Identify which cell holds the provided text, then report its [x, y] central coordinate. 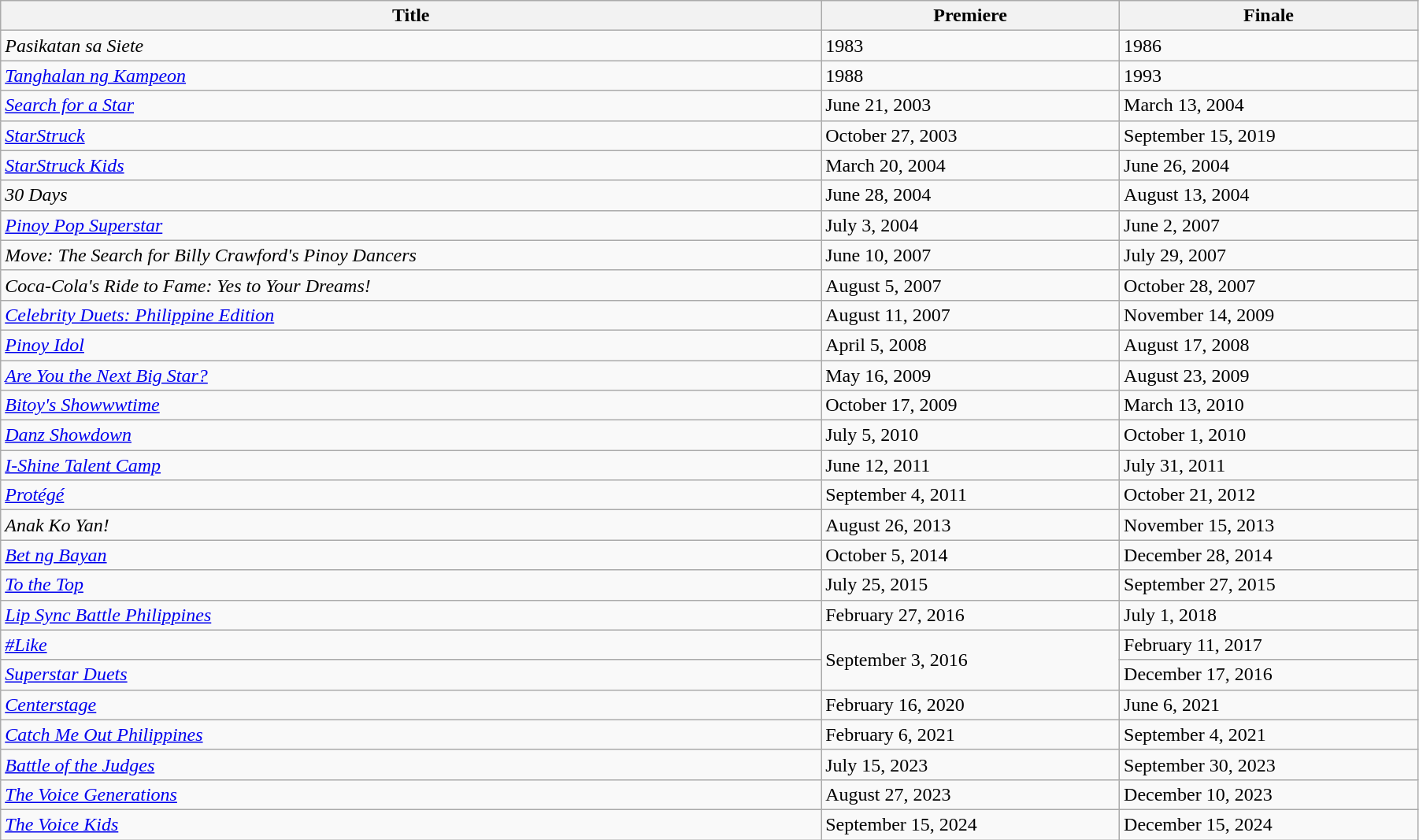
30 Days [411, 195]
September 15, 2024 [970, 824]
August 5, 2007 [970, 285]
Anak Ko Yan! [411, 525]
Celebrity Duets: Philippine Edition [411, 315]
March 20, 2004 [970, 165]
Pinoy Pop Superstar [411, 225]
1986 [1269, 46]
August 17, 2008 [1269, 345]
Tanghalan ng Kampeon [411, 76]
October 1, 2010 [1269, 435]
September 27, 2015 [1269, 585]
Move: The Search for Billy Crawford's Pinoy Dancers [411, 255]
August 11, 2007 [970, 315]
Premiere [970, 16]
December 28, 2014 [1269, 555]
September 30, 2023 [1269, 764]
May 16, 2009 [970, 376]
September 3, 2016 [970, 660]
Battle of the Judges [411, 764]
1988 [970, 76]
August 26, 2013 [970, 525]
June 10, 2007 [970, 255]
February 11, 2017 [1269, 645]
November 15, 2013 [1269, 525]
October 28, 2007 [1269, 285]
October 17, 2009 [970, 405]
StarStruck [411, 135]
September 15, 2019 [1269, 135]
April 5, 2008 [970, 345]
Superstar Duets [411, 675]
June 21, 2003 [970, 105]
Bitoy's Showwwtime [411, 405]
Lip Sync Battle Philippines [411, 615]
July 5, 2010 [970, 435]
August 13, 2004 [1269, 195]
#Like [411, 645]
Title [411, 16]
Pinoy Idol [411, 345]
September 4, 2021 [1269, 735]
Centerstage [411, 705]
June 26, 2004 [1269, 165]
Search for a Star [411, 105]
Finale [1269, 16]
July 3, 2004 [970, 225]
I-Shine Talent Camp [411, 465]
October 21, 2012 [1269, 495]
December 17, 2016 [1269, 675]
Coca-Cola's Ride to Fame: Yes to Your Dreams! [411, 285]
March 13, 2004 [1269, 105]
June 2, 2007 [1269, 225]
August 27, 2023 [970, 794]
1983 [970, 46]
Protégé [411, 495]
February 27, 2016 [970, 615]
December 10, 2023 [1269, 794]
Pasikatan sa Siete [411, 46]
Are You the Next Big Star? [411, 376]
The Voice Kids [411, 824]
August 23, 2009 [1269, 376]
June 12, 2011 [970, 465]
To the Top [411, 585]
February 6, 2021 [970, 735]
July 15, 2023 [970, 764]
The Voice Generations [411, 794]
June 28, 2004 [970, 195]
Catch Me Out Philippines [411, 735]
October 27, 2003 [970, 135]
September 4, 2011 [970, 495]
July 31, 2011 [1269, 465]
March 13, 2010 [1269, 405]
Danz Showdown [411, 435]
Bet ng Bayan [411, 555]
1993 [1269, 76]
February 16, 2020 [970, 705]
June 6, 2021 [1269, 705]
December 15, 2024 [1269, 824]
October 5, 2014 [970, 555]
November 14, 2009 [1269, 315]
July 1, 2018 [1269, 615]
StarStruck Kids [411, 165]
July 29, 2007 [1269, 255]
July 25, 2015 [970, 585]
